Detect which cell encompasses the target text, then output its [x, y] center coordinate. 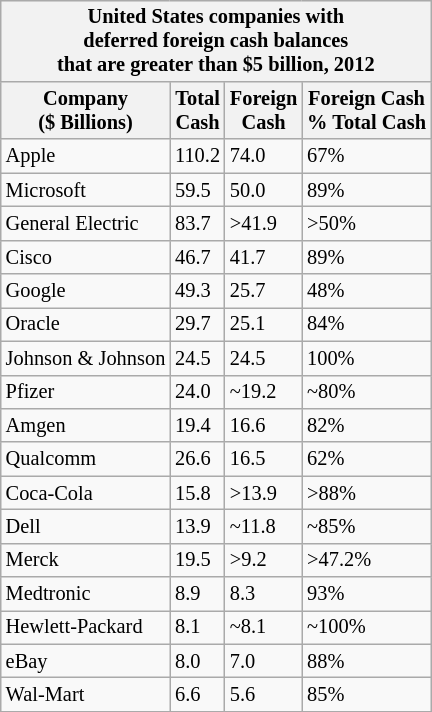
84% [366, 325]
93% [366, 594]
16.5 [264, 459]
19.5 [198, 560]
Foreign Cash [264, 111]
Merck [86, 560]
8.1 [198, 628]
29.7 [198, 325]
Coca-Cola [86, 493]
Pfizer [86, 392]
>9.2 [264, 560]
>13.9 [264, 493]
eBay [86, 661]
Foreign Cash % Total Cash [366, 111]
25.1 [264, 325]
United States companies with deferred foreign cash balances that are greater than $5 billion, 2012 [216, 41]
Wal-Mart [86, 695]
Company ($ Billions) [86, 111]
50.0 [264, 190]
19.4 [198, 426]
110.2 [198, 156]
General Electric [86, 224]
62% [366, 459]
24.0 [198, 392]
49.3 [198, 291]
16.6 [264, 426]
Johnson & Johnson [86, 358]
Microsoft [86, 190]
Qualcomm [86, 459]
6.6 [198, 695]
5.6 [264, 695]
~19.2 [264, 392]
Cisco [86, 257]
59.5 [198, 190]
Google [86, 291]
Total Cash [198, 111]
Dell [86, 527]
7.0 [264, 661]
26.6 [198, 459]
48% [366, 291]
~80% [366, 392]
15.8 [198, 493]
~8.1 [264, 628]
8.9 [198, 594]
46.7 [198, 257]
8.3 [264, 594]
~100% [366, 628]
>47.2% [366, 560]
Amgen [86, 426]
100% [366, 358]
83.7 [198, 224]
13.9 [198, 527]
88% [366, 661]
8.0 [198, 661]
~11.8 [264, 527]
82% [366, 426]
>88% [366, 493]
41.7 [264, 257]
~85% [366, 527]
74.0 [264, 156]
85% [366, 695]
Oracle [86, 325]
>50% [366, 224]
Medtronic [86, 594]
67% [366, 156]
>41.9 [264, 224]
25.7 [264, 291]
Apple [86, 156]
Hewlett-Packard [86, 628]
